Scan for the cell matching the given text and deliver its (X, Y) coordinate at center. 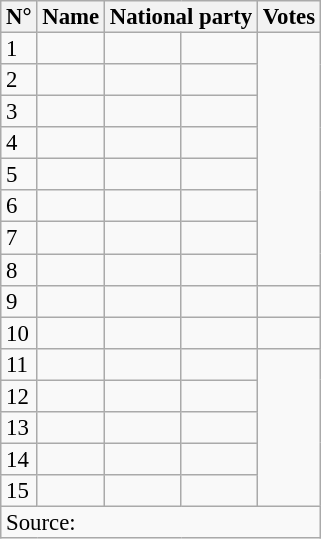
15 (19, 491)
1 (19, 49)
5 (19, 175)
14 (19, 459)
9 (19, 301)
2 (19, 80)
8 (19, 270)
11 (19, 364)
Name (71, 17)
Source: (161, 522)
3 (19, 112)
10 (19, 333)
National party (180, 17)
12 (19, 396)
6 (19, 206)
7 (19, 238)
13 (19, 428)
Votes (288, 17)
N° (19, 17)
4 (19, 143)
